Scan for the cell matching the given text and deliver its [X, Y] coordinate at center. 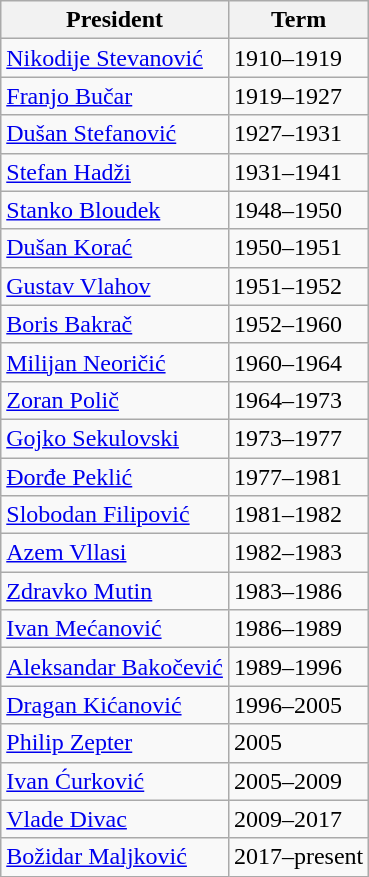
1952–1960 [298, 324]
Boris Bakrač [115, 324]
Dragan Kićanović [115, 705]
Dušan Stefanović [115, 134]
1927–1931 [298, 134]
1986–1989 [298, 629]
Philip Zepter [115, 743]
Slobodan Filipović [115, 515]
Stanko Bloudek [115, 210]
1931–1941 [298, 172]
1919–1927 [298, 96]
Gojko Sekulovski [115, 438]
Božidar Maljković [115, 857]
1948–1950 [298, 210]
1982–1983 [298, 553]
Đorđe Peklić [115, 477]
1977–1981 [298, 477]
Azem Vllasi [115, 553]
2009–2017 [298, 819]
1964–1973 [298, 400]
Nikodije Stevanović [115, 58]
President [115, 20]
1950–1951 [298, 248]
Ivan Mećanović [115, 629]
Vlade Divac [115, 819]
Dušan Korać [115, 248]
1973–1977 [298, 438]
Zdravko Mutin [115, 591]
Aleksandar Bakočević [115, 667]
Gustav Vlahov [115, 286]
2005 [298, 743]
Milijan Neoričić [115, 362]
Franjo Bučar [115, 96]
1989–1996 [298, 667]
1960–1964 [298, 362]
1981–1982 [298, 515]
1910–1919 [298, 58]
2017–present [298, 857]
2005–2009 [298, 781]
Zoran Polič [115, 400]
Term [298, 20]
1951–1952 [298, 286]
Ivan Ćurković [115, 781]
Stefan Hadži [115, 172]
1983–1986 [298, 591]
1996–2005 [298, 705]
